Detect which cell encompasses the target text, then output its [x, y] center coordinate. 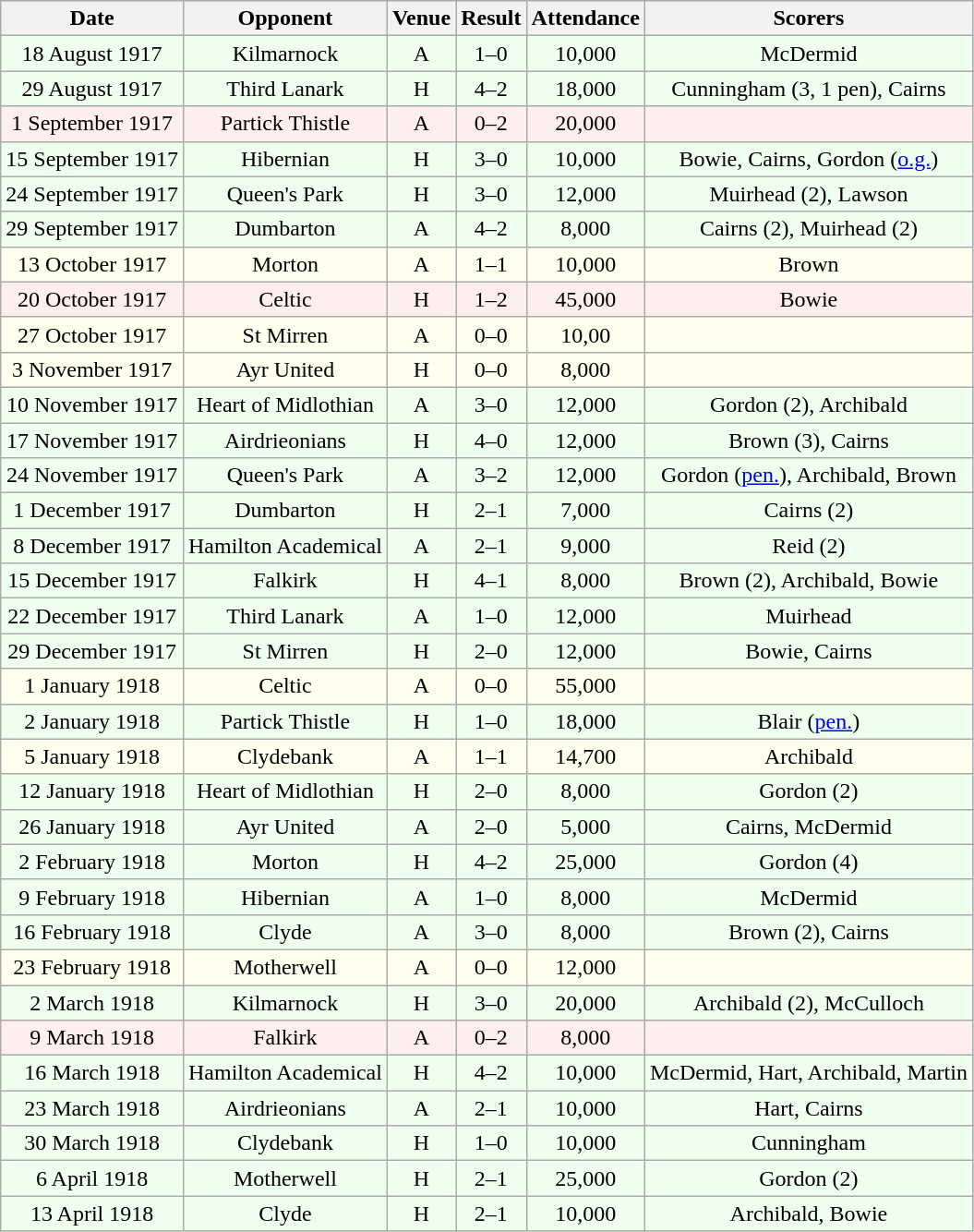
Cunningham (3, 1 pen), Cairns [809, 89]
Archibald, Bowie [809, 1214]
9 February 1918 [92, 897]
1 January 1918 [92, 686]
7,000 [585, 511]
29 August 1917 [92, 89]
Opponent [284, 18]
Brown [809, 264]
16 February 1918 [92, 932]
Brown (2), Archibald, Bowie [809, 581]
Result [491, 18]
20 October 1917 [92, 299]
23 February 1918 [92, 967]
2 February 1918 [92, 862]
4–0 [491, 441]
Blair (pen.) [809, 721]
5,000 [585, 827]
Gordon (4) [809, 862]
1 December 1917 [92, 511]
Brown (3), Cairns [809, 441]
Date [92, 18]
Reid (2) [809, 546]
12 January 1918 [92, 791]
Muirhead (2), Lawson [809, 194]
Cairns, McDermid [809, 827]
10,00 [585, 334]
Archibald [809, 756]
McDermid, Hart, Archibald, Martin [809, 1073]
Bowie [809, 299]
9 March 1918 [92, 1038]
30 March 1918 [92, 1143]
29 December 1917 [92, 651]
Hart, Cairns [809, 1108]
Muirhead [809, 616]
5 January 1918 [92, 756]
23 March 1918 [92, 1108]
27 October 1917 [92, 334]
Attendance [585, 18]
16 March 1918 [92, 1073]
24 September 1917 [92, 194]
3–2 [491, 476]
26 January 1918 [92, 827]
1 September 1917 [92, 124]
1–2 [491, 299]
Archibald (2), McCulloch [809, 1002]
55,000 [585, 686]
Bowie, Cairns, Gordon (o.g.) [809, 159]
13 October 1917 [92, 264]
22 December 1917 [92, 616]
9,000 [585, 546]
13 April 1918 [92, 1214]
8 December 1917 [92, 546]
15 September 1917 [92, 159]
15 December 1917 [92, 581]
18 August 1917 [92, 54]
29 September 1917 [92, 229]
Bowie, Cairns [809, 651]
2 January 1918 [92, 721]
4–1 [491, 581]
Cunningham [809, 1143]
Scorers [809, 18]
45,000 [585, 299]
3 November 1917 [92, 369]
Venue [421, 18]
Cairns (2) [809, 511]
Brown (2), Cairns [809, 932]
6 April 1918 [92, 1178]
14,700 [585, 756]
17 November 1917 [92, 441]
Gordon (pen.), Archibald, Brown [809, 476]
10 November 1917 [92, 405]
24 November 1917 [92, 476]
Cairns (2), Muirhead (2) [809, 229]
Gordon (2), Archibald [809, 405]
2 March 1918 [92, 1002]
